Determine the [x, y] coordinate at the center of the cell enclosing the given text.  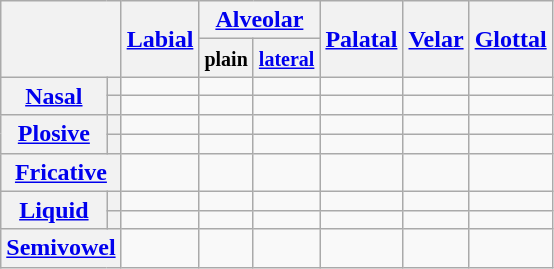
Nasal [54, 96]
Velar [436, 39]
Labial [160, 39]
Liquid [54, 210]
Glottal [510, 39]
Palatal [362, 39]
Semivowel [61, 248]
Plosive [54, 134]
lateral [286, 58]
plain [226, 58]
Alveolar [260, 20]
Fricative [61, 172]
